Scan for the cell matching the given text and deliver its (X, Y) coordinate at center. 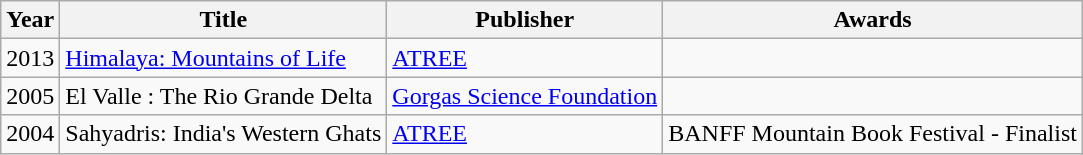
Publisher (525, 20)
BANFF Mountain Book Festival - Finalist (873, 134)
2005 (30, 96)
Gorgas Science Foundation (525, 96)
2004 (30, 134)
Himalaya: Mountains of Life (224, 58)
El Valle : The Rio Grande Delta (224, 96)
Year (30, 20)
Title (224, 20)
2013 (30, 58)
Awards (873, 20)
Sahyadris: India's Western Ghats (224, 134)
